Extract the [x, y] coordinate from the center of the cell holding the provided text.  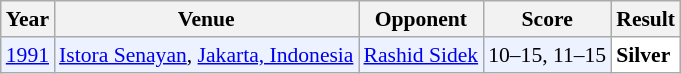
Year [28, 19]
Opponent [420, 19]
Rashid Sidek [420, 55]
Result [646, 19]
Score [547, 19]
Venue [206, 19]
10–15, 11–15 [547, 55]
Silver [646, 55]
1991 [28, 55]
Istora Senayan, Jakarta, Indonesia [206, 55]
